Determine the [x, y] coordinate at the center of the cell enclosing the given text.  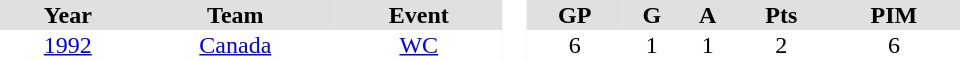
PIM [894, 15]
Year [68, 15]
Pts [782, 15]
Canada [236, 45]
G [652, 15]
Team [236, 15]
WC [419, 45]
A [708, 15]
1992 [68, 45]
GP [574, 15]
Event [419, 15]
2 [782, 45]
